Scan for the cell matching the given text and deliver its (X, Y) coordinate at center. 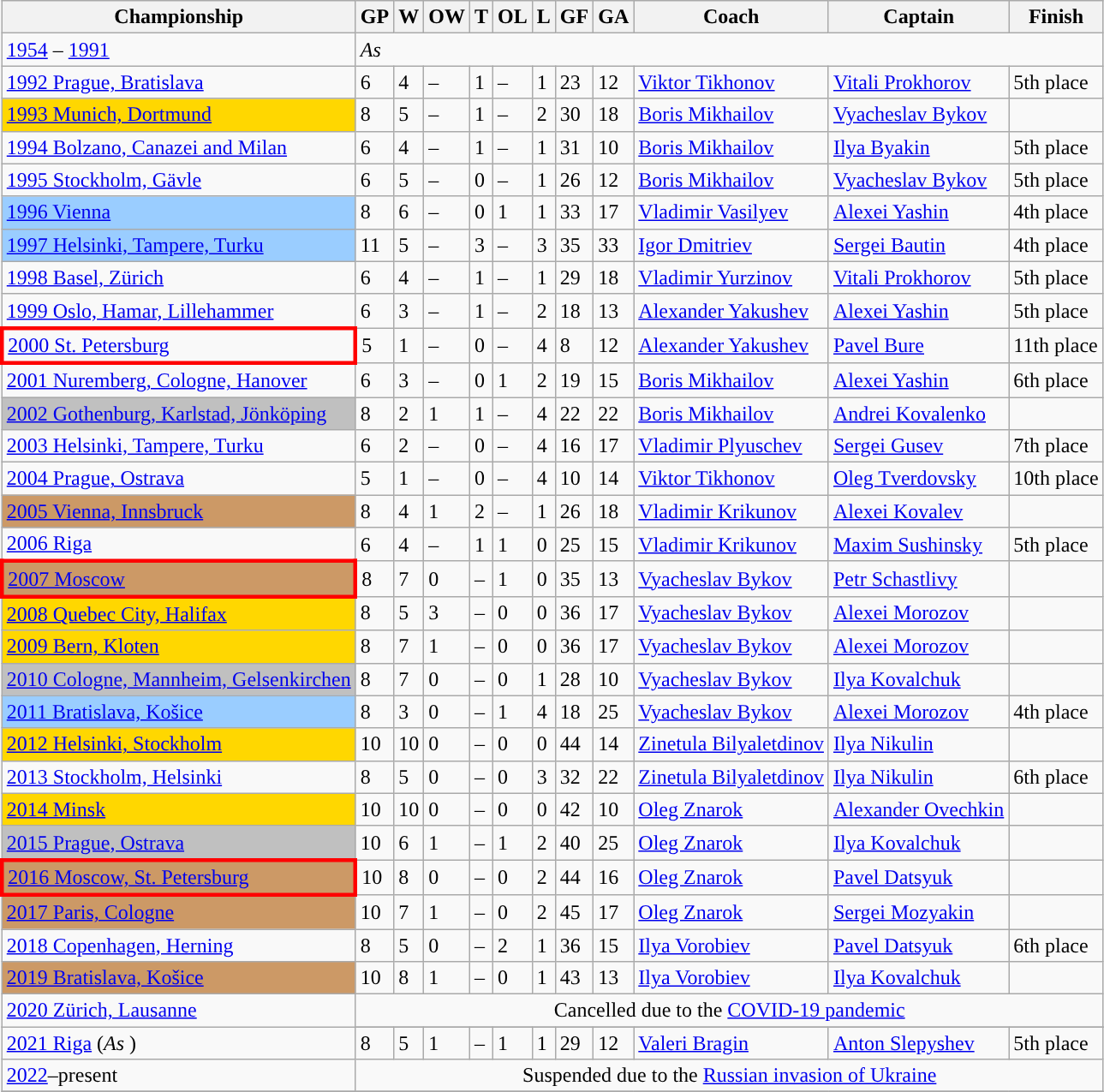
Suspended due to the Russian invasion of Ukraine (730, 1076)
42 (574, 809)
2006 Riga (178, 545)
GP (374, 17)
1993 Munich, Dortmund (178, 115)
Cancelled due to the COVID-19 pandemic (730, 1011)
Alexander Ovechkin (918, 809)
45 (574, 912)
2007 Moscow (178, 579)
1997 Helsinki, Tampere, Turku (178, 245)
Andrei Kovalenko (918, 414)
As (730, 50)
Anton Slepyshev (918, 1043)
Alexei Kovalev (918, 511)
31 (574, 147)
2003 Helsinki, Tampere, Turku (178, 446)
2005 Vienna, Innsbruck (178, 511)
28 (574, 679)
OW (447, 17)
7th place (1056, 446)
1999 Oslo, Hamar, Lillehammer (178, 311)
32 (574, 777)
Championship (178, 17)
1954 – 1991 (178, 50)
10th place (1056, 479)
Captain (918, 17)
11 (374, 245)
Vladimir Plyuschev (731, 446)
1994 Bolzano, Canazei and Milan (178, 147)
2013 Stockholm, Helsinki (178, 777)
30 (574, 115)
T (481, 17)
2000 St. Petersburg (178, 346)
2017 Paris, Cologne (178, 912)
Sergei Gusev (918, 446)
2002 Gothenburg, Karlstad, Jönköping (178, 414)
40 (574, 843)
2011 Bratislava, Košice (178, 712)
23 (574, 82)
2008 Quebec City, Halifax (178, 613)
GF (574, 17)
2001 Nuremberg, Cologne, Hanover (178, 380)
Maxim Sushinsky (918, 545)
Finish (1056, 17)
19 (574, 380)
1998 Basel, Zürich (178, 277)
OL (513, 17)
Valeri Bragin (731, 1043)
1992 Prague, Bratislava (178, 82)
Sergei Bautin (918, 245)
2014 Minsk (178, 809)
Ilya Byakin (918, 147)
2010 Cologne, Mannheim, Gelsenkirchen (178, 679)
2019 Bratislava, Košice (178, 978)
1996 Vienna (178, 212)
2009 Bern, Kloten (178, 647)
W (409, 17)
Oleg Tverdovsky (918, 479)
GA (613, 17)
1995 Stockholm, Gävle (178, 180)
2021 Riga (As ) (178, 1043)
43 (574, 978)
11th place (1056, 346)
2022–present (178, 1076)
Sergei Mozyakin (918, 912)
L (543, 17)
2004 Prague, Ostrava (178, 479)
Petr Schastlivy (918, 579)
Vladimir Yurzinov (731, 277)
Igor Dmitriev (731, 245)
2016 Moscow, St. Petersburg (178, 877)
Coach (731, 17)
Pavel Bure (918, 346)
Vladimir Vasilyev (731, 212)
2012 Helsinki, Stockholm (178, 744)
2018 Copenhagen, Herning (178, 945)
2015 Prague, Ostrava (178, 843)
2020 Zürich, Lausanne (178, 1011)
